Scan for the cell matching the given text and deliver its (x, y) coordinate at center. 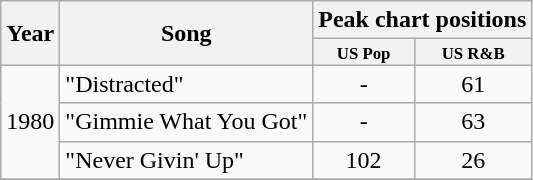
Song (186, 33)
US R&B (474, 52)
102 (364, 160)
"Never Givin' Up" (186, 160)
"Gimmie What You Got" (186, 122)
61 (474, 84)
"Distracted" (186, 84)
63 (474, 122)
US Pop (364, 52)
1980 (30, 122)
26 (474, 160)
Peak chart positions (422, 20)
Year (30, 33)
